Output the [X, Y] coordinate of the center of the cell containing the given text.  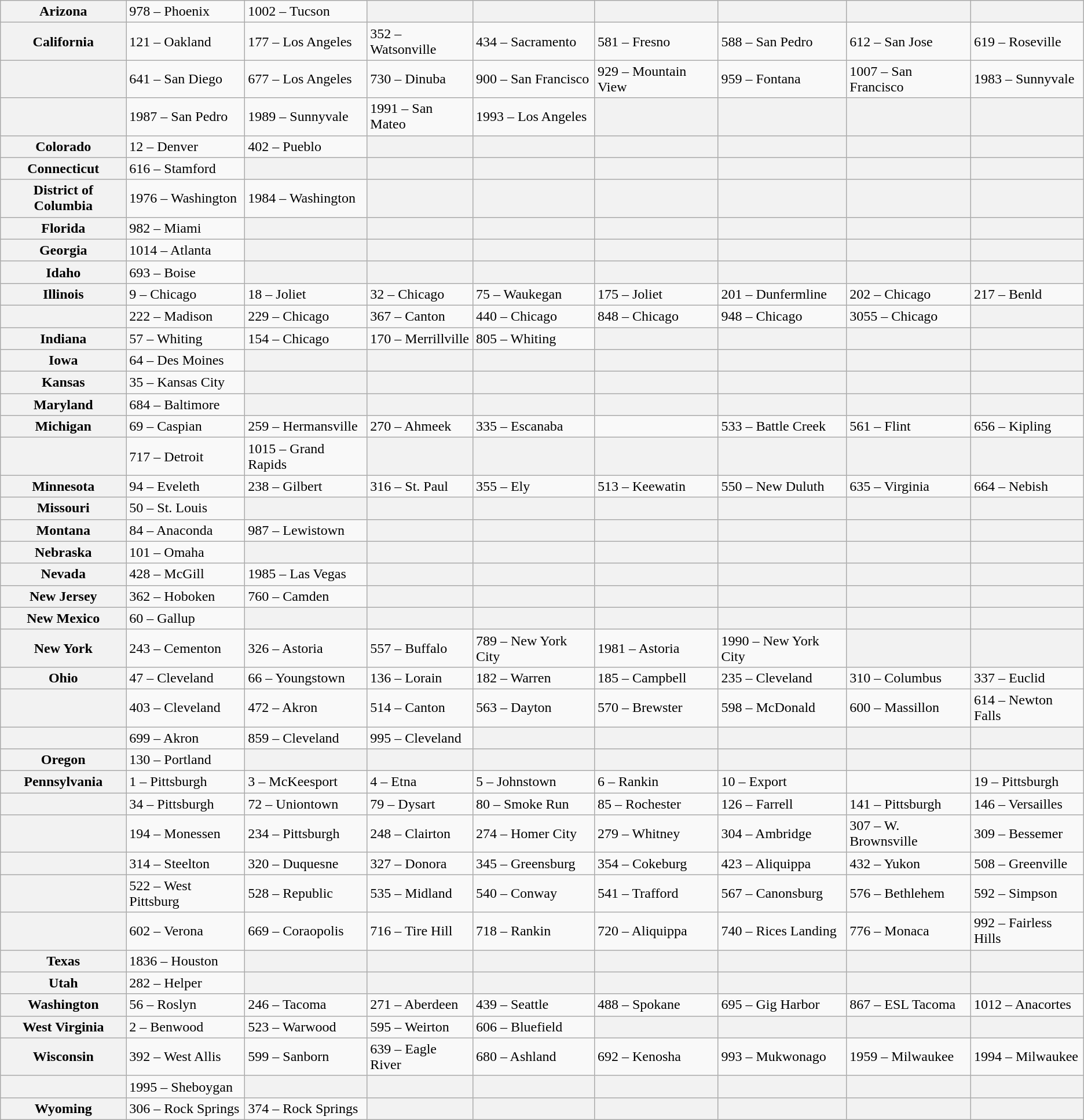
5 – Johnstown [533, 782]
488 – Spokane [655, 1005]
362 – Hoboken [185, 596]
570 – Brewster [655, 707]
246 – Tacoma [306, 1005]
56 – Roslyn [185, 1005]
Georgia [64, 250]
760 – Camden [306, 596]
243 – Cementon [185, 648]
136 – Lorain [420, 678]
776 – Monaca [909, 931]
1984 – Washington [306, 198]
85 – Rochester [655, 804]
619 – Roseville [1027, 42]
522 – West Pittsburg [185, 894]
Minnesota [64, 486]
639 – Eagle River [420, 1057]
282 – Helper [185, 983]
392 – West Allis [185, 1057]
316 – St. Paul [420, 486]
982 – Miami [185, 228]
718 – Rankin [533, 931]
271 – Aberdeen [420, 1005]
146 – Versailles [1027, 804]
641 – San Diego [185, 79]
229 – Chicago [306, 316]
District of Columbia [64, 198]
1993 – Los Angeles [533, 117]
1836 – Houston [185, 961]
1987 – San Pedro [185, 117]
403 – Cleveland [185, 707]
194 – Monessen [185, 833]
Maryland [64, 405]
Washington [64, 1005]
Illinois [64, 294]
10 – Export [782, 782]
352 – Watsonville [420, 42]
66 – Youngstown [306, 678]
Ohio [64, 678]
West Virginia [64, 1027]
428 – McGill [185, 574]
Colorado [64, 146]
Oregon [64, 760]
592 – Simpson [1027, 894]
472 – Akron [306, 707]
327 – Donora [420, 864]
563 – Dayton [533, 707]
1002 – Tucson [306, 12]
1994 – Milwaukee [1027, 1057]
1995 – Sheboygan [185, 1086]
606 – Bluefield [533, 1027]
101 – Omaha [185, 552]
57 – Whiting [185, 339]
664 – Nebish [1027, 486]
656 – Kipling [1027, 427]
677 – Los Angeles [306, 79]
948 – Chicago [782, 316]
680 – Ashland [533, 1057]
6 – Rankin [655, 782]
84 – Anaconda [185, 530]
669 – Coraopolis [306, 931]
602 – Verona [185, 931]
959 – Fontana [782, 79]
80 – Smoke Run [533, 804]
307 – W. Brownsville [909, 833]
423 – Aliquippa [782, 864]
635 – Virginia [909, 486]
60 – Gallup [185, 618]
354 – Cokeburg [655, 864]
730 – Dinuba [420, 79]
154 – Chicago [306, 339]
79 – Dysart [420, 804]
929 – Mountain View [655, 79]
182 – Warren [533, 678]
304 – Ambridge [782, 833]
34 – Pittsburgh [185, 804]
2 – Benwood [185, 1027]
217 – Benld [1027, 294]
248 – Clairton [420, 833]
367 – Canton [420, 316]
581 – Fresno [655, 42]
402 – Pueblo [306, 146]
523 – Warwood [306, 1027]
720 – Aliquippa [655, 931]
New Mexico [64, 618]
740 – Rices Landing [782, 931]
335 – Escanaba [533, 427]
279 – Whitney [655, 833]
320 – Duquesne [306, 864]
California [64, 42]
69 – Caspian [185, 427]
Michigan [64, 427]
Kansas [64, 383]
717 – Detroit [185, 456]
1990 – New York City [782, 648]
32 – Chicago [420, 294]
528 – Republic [306, 894]
995 – Cleveland [420, 738]
274 – Homer City [533, 833]
Connecticut [64, 168]
9 – Chicago [185, 294]
374 – Rock Springs [306, 1108]
Wyoming [64, 1108]
514 – Canton [420, 707]
900 – San Francisco [533, 79]
561 – Flint [909, 427]
598 – McDonald [782, 707]
1981 – Astoria [655, 648]
550 – New Duluth [782, 486]
Wisconsin [64, 1057]
541 – Trafford [655, 894]
Texas [64, 961]
201 – Dunfermline [782, 294]
789 – New York City [533, 648]
567 – Canonsburg [782, 894]
588 – San Pedro [782, 42]
Montana [64, 530]
314 – Steelton [185, 864]
508 – Greenville [1027, 864]
4 – Etna [420, 782]
306 – Rock Springs [185, 1108]
867 – ESL Tacoma [909, 1005]
1959 – Milwaukee [909, 1057]
1989 – Sunnyvale [306, 117]
345 – Greensburg [533, 864]
18 – Joliet [306, 294]
Utah [64, 983]
50 – St. Louis [185, 508]
259 – Hermansville [306, 427]
576 – Bethlehem [909, 894]
859 – Cleveland [306, 738]
Idaho [64, 272]
New Jersey [64, 596]
222 – Madison [185, 316]
533 – Battle Creek [782, 427]
309 – Bessemer [1027, 833]
141 – Pittsburgh [909, 804]
684 – Baltimore [185, 405]
47 – Cleveland [185, 678]
535 – Midland [420, 894]
94 – Eveleth [185, 486]
175 – Joliet [655, 294]
848 – Chicago [655, 316]
716 – Tire Hill [420, 931]
3055 – Chicago [909, 316]
202 – Chicago [909, 294]
234 – Pittsburgh [306, 833]
326 – Astoria [306, 648]
1012 – Anacortes [1027, 1005]
993 – Mukwonago [782, 1057]
Pennsylvania [64, 782]
121 – Oakland [185, 42]
Florida [64, 228]
Nebraska [64, 552]
19 – Pittsburgh [1027, 782]
432 – Yukon [909, 864]
12 – Denver [185, 146]
235 – Cleveland [782, 678]
75 – Waukegan [533, 294]
177 – Los Angeles [306, 42]
1014 – Atlanta [185, 250]
New York [64, 648]
695 – Gig Harbor [782, 1005]
Missouri [64, 508]
699 – Akron [185, 738]
692 – Kenosha [655, 1057]
64 – Des Moines [185, 361]
185 – Campbell [655, 678]
1 – Pittsburgh [185, 782]
3 – McKeesport [306, 782]
513 – Keewatin [655, 486]
1007 – San Francisco [909, 79]
1976 – Washington [185, 198]
126 – Farrell [782, 804]
Arizona [64, 12]
599 – Sanborn [306, 1057]
337 – Euclid [1027, 678]
693 – Boise [185, 272]
35 – Kansas City [185, 383]
439 – Seattle [533, 1005]
616 – Stamford [185, 168]
600 – Massillon [909, 707]
Iowa [64, 361]
Nevada [64, 574]
1985 – Las Vegas [306, 574]
805 – Whiting [533, 339]
612 – San Jose [909, 42]
1015 – Grand Rapids [306, 456]
Indiana [64, 339]
987 – Lewistown [306, 530]
434 – Sacramento [533, 42]
355 – Ely [533, 486]
978 – Phoenix [185, 12]
270 – Ahmeek [420, 427]
440 – Chicago [533, 316]
557 – Buffalo [420, 648]
1983 – Sunnyvale [1027, 79]
238 – Gilbert [306, 486]
310 – Columbus [909, 678]
595 – Weirton [420, 1027]
992 – Fairless Hills [1027, 931]
540 – Conway [533, 894]
130 – Portland [185, 760]
72 – Uniontown [306, 804]
1991 – San Mateo [420, 117]
614 – Newton Falls [1027, 707]
170 – Merrillville [420, 339]
